Output the (X, Y) coordinate of the center of the cell containing the given text.  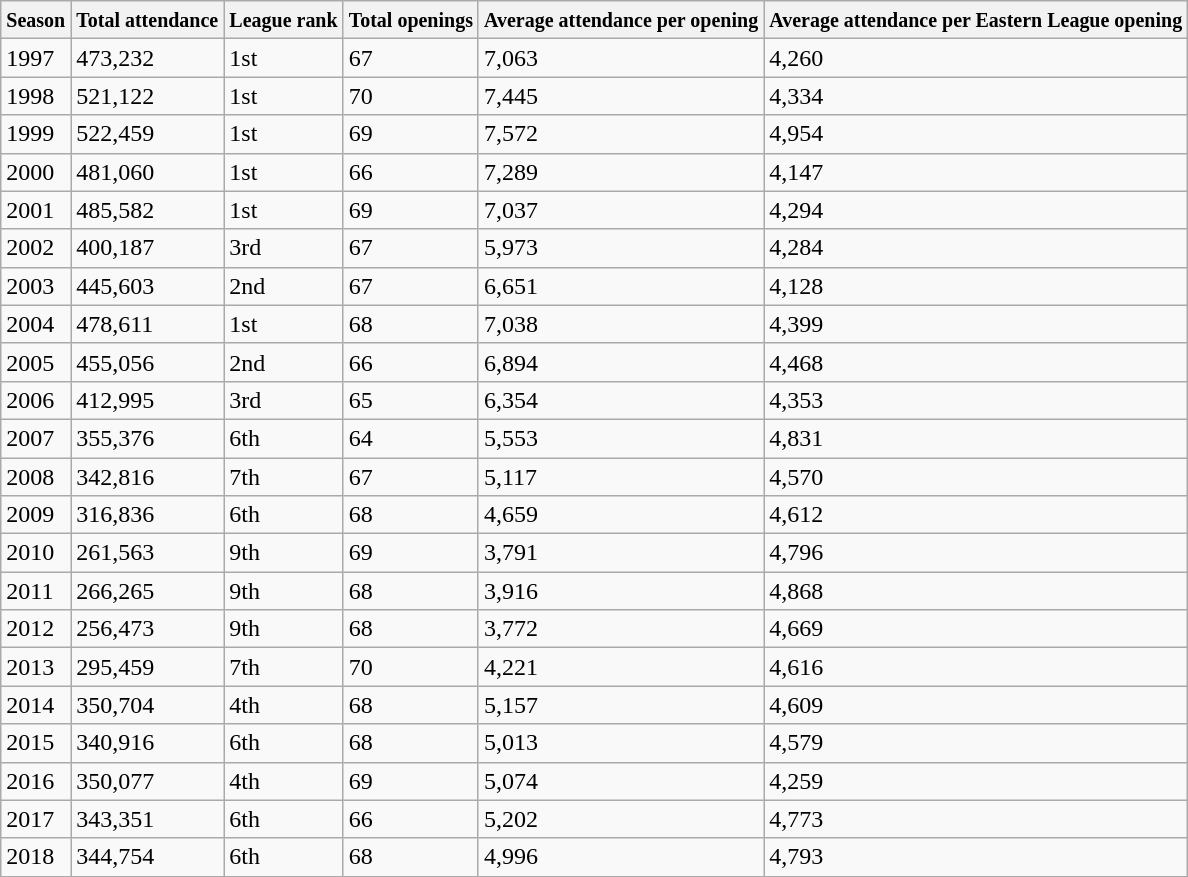
340,916 (148, 743)
2000 (36, 172)
4,334 (976, 96)
Total openings (410, 20)
316,836 (148, 515)
4,221 (620, 667)
1998 (36, 96)
4,669 (976, 629)
400,187 (148, 248)
2018 (36, 857)
412,995 (148, 400)
Total attendance (148, 20)
4,468 (976, 362)
4,868 (976, 591)
4,612 (976, 515)
343,351 (148, 819)
4,609 (976, 705)
522,459 (148, 134)
2007 (36, 438)
481,060 (148, 172)
4,773 (976, 819)
342,816 (148, 477)
261,563 (148, 553)
4,399 (976, 324)
4,616 (976, 667)
521,122 (148, 96)
7,038 (620, 324)
2017 (36, 819)
5,013 (620, 743)
7,572 (620, 134)
4,128 (976, 286)
4,570 (976, 477)
5,553 (620, 438)
485,582 (148, 210)
4,353 (976, 400)
5,973 (620, 248)
6,894 (620, 362)
266,265 (148, 591)
2002 (36, 248)
344,754 (148, 857)
2010 (36, 553)
256,473 (148, 629)
League rank (284, 20)
4,259 (976, 781)
Average attendance per opening (620, 20)
5,074 (620, 781)
2001 (36, 210)
4,831 (976, 438)
455,056 (148, 362)
2012 (36, 629)
64 (410, 438)
4,579 (976, 743)
Average attendance per Eastern League opening (976, 20)
1997 (36, 58)
2008 (36, 477)
5,157 (620, 705)
7,063 (620, 58)
6,354 (620, 400)
2003 (36, 286)
6,651 (620, 286)
65 (410, 400)
2015 (36, 743)
5,117 (620, 477)
2004 (36, 324)
295,459 (148, 667)
473,232 (148, 58)
3,916 (620, 591)
5,202 (620, 819)
7,289 (620, 172)
2009 (36, 515)
2005 (36, 362)
3,791 (620, 553)
2006 (36, 400)
355,376 (148, 438)
3,772 (620, 629)
4,996 (620, 857)
4,260 (976, 58)
7,445 (620, 96)
2013 (36, 667)
Season (36, 20)
4,284 (976, 248)
4,954 (976, 134)
350,077 (148, 781)
2011 (36, 591)
4,793 (976, 857)
350,704 (148, 705)
7,037 (620, 210)
4,147 (976, 172)
1999 (36, 134)
4,796 (976, 553)
2016 (36, 781)
445,603 (148, 286)
4,659 (620, 515)
2014 (36, 705)
4,294 (976, 210)
478,611 (148, 324)
